Identify which cell holds the provided text, then report its (x, y) central coordinate. 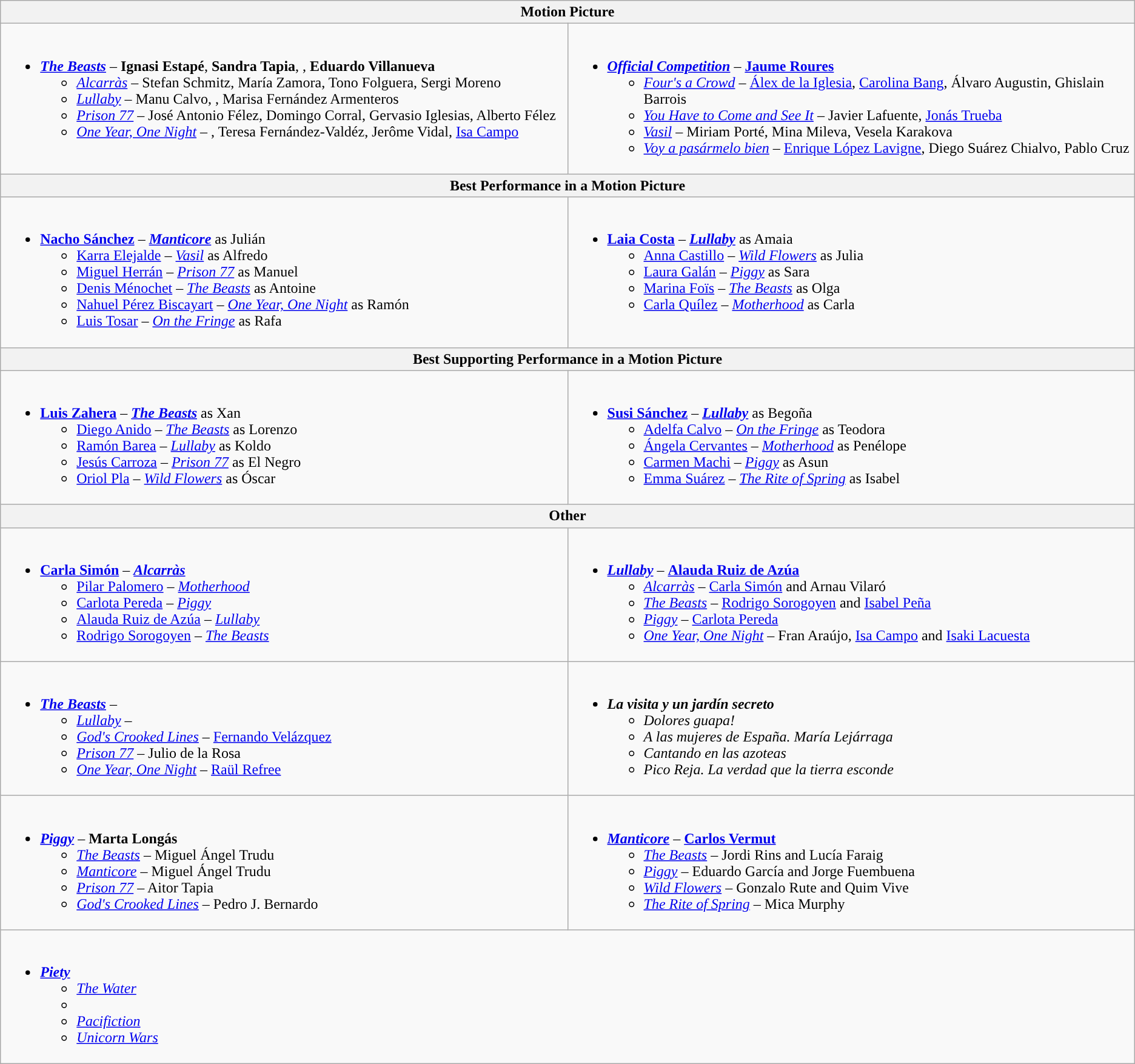
Other (567, 516)
Best Supporting Performance in a Motion Picture (567, 359)
Best Performance in a Motion Picture (567, 186)
Piggy – Marta LongásThe Beasts – Miguel Ángel TruduManticore – Miguel Ángel TruduPrison 77 – Aitor TapiaGod's Crooked Lines – Pedro J. Bernardo (284, 862)
The Beasts – Lullaby – God's Crooked Lines – Fernando VelázquezPrison 77 – Julio de la RosaOne Year, One Night – Raül Refree (284, 729)
Motion Picture (567, 12)
PietyThe WaterPacifictionUnicorn Wars (567, 997)
La visita y un jardín secretoDolores guapa!A las mujeres de España. María LejárragaCantando en las azoteasPico Reja. La verdad que la tierra esconde (851, 729)
Carla Simón – AlcarràsPilar Palomero – MotherhoodCarlota Pereda – PiggyAlauda Ruiz de Azúa – LullabyRodrigo Sorogoyen – The Beasts (284, 594)
